Identify which cell holds the provided text, then report its [x, y] central coordinate. 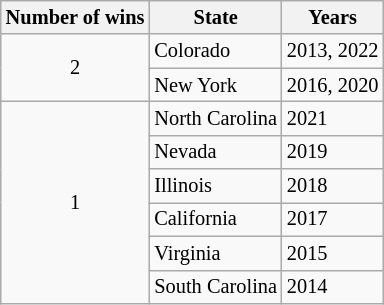
2017 [332, 219]
Colorado [216, 51]
New York [216, 85]
State [216, 17]
2018 [332, 186]
California [216, 219]
South Carolina [216, 287]
Nevada [216, 152]
Virginia [216, 253]
Number of wins [76, 17]
2 [76, 68]
North Carolina [216, 118]
2019 [332, 152]
Illinois [216, 186]
Years [332, 17]
2021 [332, 118]
2015 [332, 253]
2013, 2022 [332, 51]
2016, 2020 [332, 85]
2014 [332, 287]
1 [76, 202]
